Provide the [X, Y] coordinate of the cell's center where the given text is located.  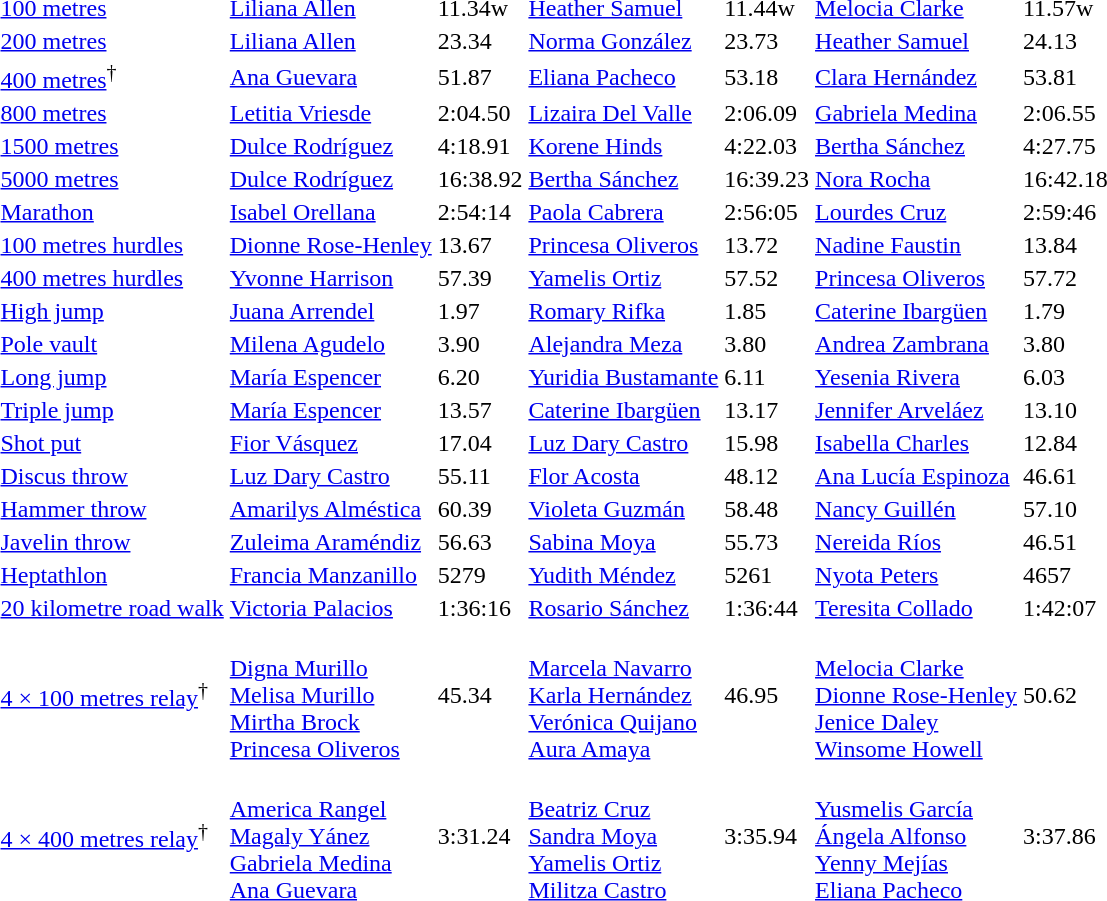
Gabriela Medina [916, 113]
Paola Cabrera [624, 212]
57.39 [480, 278]
Nancy Guillén [916, 509]
Melocia ClarkeDionne Rose-HenleyJenice DaleyWinsome Howell [916, 695]
2:56:05 [767, 212]
Nereida Ríos [916, 542]
2:04.50 [480, 113]
Rosario Sánchez [624, 608]
Clara Hernández [916, 77]
2:54:14 [480, 212]
57.52 [767, 278]
Juana Arrendel [330, 311]
56.63 [480, 542]
58.48 [767, 509]
Yuridia Bustamante [624, 377]
Fior Vásquez [330, 443]
23.34 [480, 41]
1:36:16 [480, 608]
60.39 [480, 509]
16:38.92 [480, 179]
Francia Manzanillo [330, 575]
Ana Lucía Espinoza [916, 476]
16:39.23 [767, 179]
Amarilys Alméstica [330, 509]
6.20 [480, 377]
Dionne Rose-Henley [330, 245]
17.04 [480, 443]
1:36:44 [767, 608]
13.57 [480, 410]
Heather Samuel [916, 41]
Lourdes Cruz [916, 212]
3.90 [480, 344]
Letitia Vriesde [330, 113]
Nora Rocha [916, 179]
13.72 [767, 245]
45.34 [480, 695]
15.98 [767, 443]
Norma González [624, 41]
Lizaira Del Valle [624, 113]
Marcela NavarroKarla HernándezVerónica QuijanoAura Amaya [624, 695]
Victoria Palacios [330, 608]
4:18.91 [480, 146]
23.73 [767, 41]
Yamelis Ortiz [624, 278]
Ana Guevara [330, 77]
Yesenia Rivera [916, 377]
55.73 [767, 542]
Nadine Faustin [916, 245]
48.12 [767, 476]
1.85 [767, 311]
Andrea Zambrana [916, 344]
Romary Rifka [624, 311]
Isabel Orellana [330, 212]
Yvonne Harrison [330, 278]
Zuleima Araméndiz [330, 542]
4:22.03 [767, 146]
13.67 [480, 245]
5261 [767, 575]
Sabina Moya [624, 542]
46.95 [767, 695]
Yudith Méndez [624, 575]
6.11 [767, 377]
Milena Agudelo [330, 344]
Nyota Peters [916, 575]
51.87 [480, 77]
Flor Acosta [624, 476]
3.80 [767, 344]
Teresita Collado [916, 608]
Eliana Pacheco [624, 77]
13.17 [767, 410]
1.97 [480, 311]
Isabella Charles [916, 443]
Digna MurilloMelisa MurilloMirtha BrockPrincesa Oliveros [330, 695]
53.18 [767, 77]
Alejandra Meza [624, 344]
Violeta Guzmán [624, 509]
55.11 [480, 476]
Liliana Allen [330, 41]
2:06.09 [767, 113]
5279 [480, 575]
Korene Hinds [624, 146]
Jennifer Arveláez [916, 410]
